Determine the [x, y] coordinate at the center of the cell enclosing the given text.  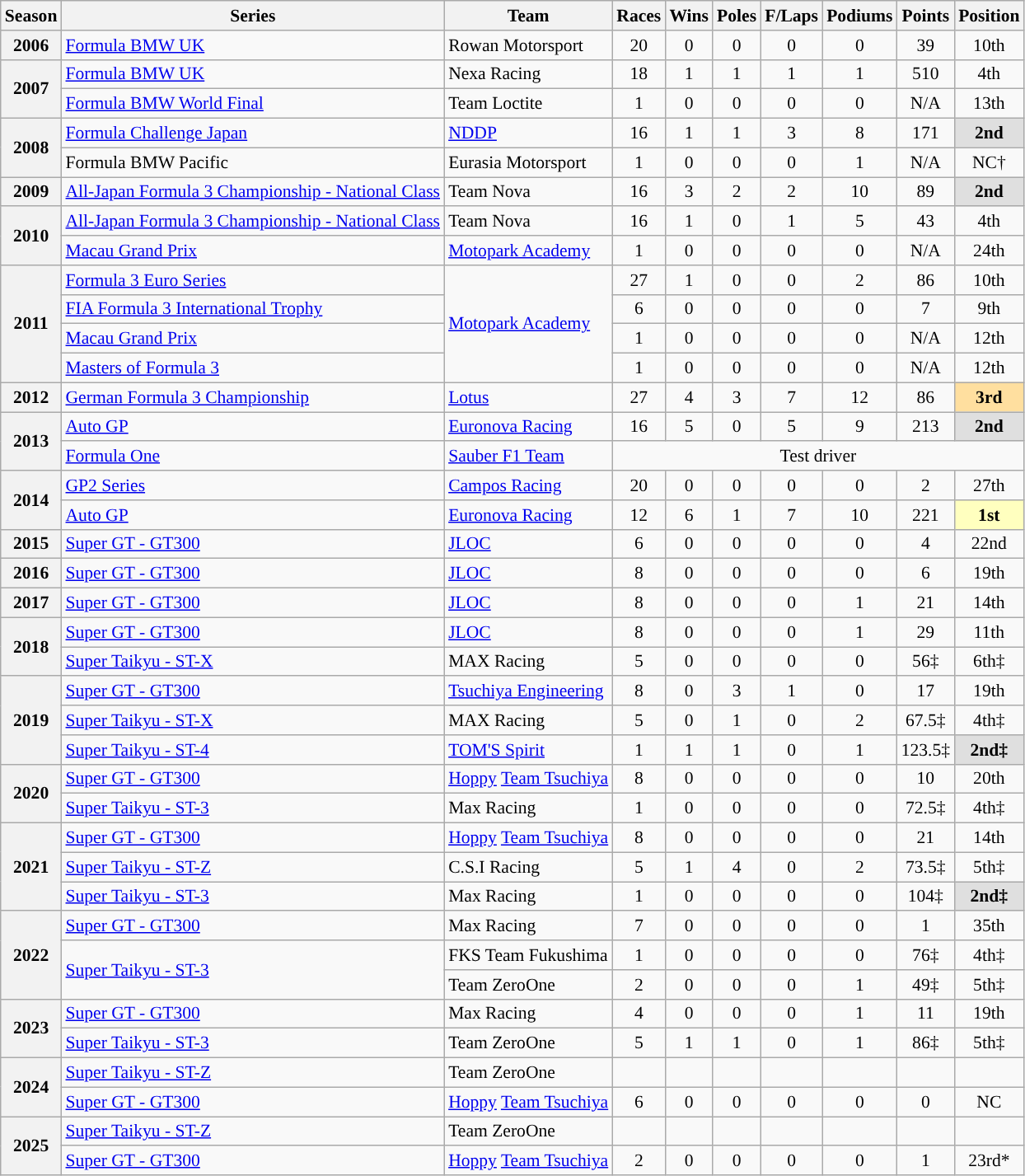
2023 [31, 1028]
104‡ [926, 897]
221 [926, 515]
Season [31, 16]
13th [989, 104]
18 [639, 74]
2021 [31, 867]
39 [926, 45]
Rowan Motorsport [528, 45]
2019 [31, 720]
2012 [31, 397]
3rd [989, 397]
Masters of Formula 3 [252, 368]
2020 [31, 793]
123.5‡ [926, 750]
Position [989, 16]
72.5‡ [926, 808]
Sauber F1 Team [528, 457]
2017 [31, 603]
213 [926, 427]
C.S.I Racing [528, 867]
NDDP [528, 134]
Team Loctite [528, 104]
89 [926, 192]
2018 [31, 646]
Campos Racing [528, 485]
49‡ [926, 985]
TOM'S Spirit [528, 750]
2025 [31, 1146]
Poles [737, 16]
Lotus [528, 397]
56‡ [926, 662]
FKS Team Fukushima [528, 955]
NC† [989, 162]
Podiums [860, 16]
Tsuchiya Engineering [528, 691]
Test driver [817, 457]
11 [926, 1014]
6th‡ [989, 662]
Races [639, 16]
1st [989, 515]
2009 [31, 192]
9 [860, 427]
Formula Challenge Japan [252, 134]
20th [989, 779]
2007 [31, 89]
73.5‡ [926, 867]
29 [926, 632]
43 [926, 222]
11th [989, 632]
Formula 3 Euro Series [252, 280]
171 [926, 134]
2008 [31, 148]
86‡ [926, 1043]
76‡ [926, 955]
2016 [31, 574]
Team [528, 16]
2024 [31, 1088]
2011 [31, 324]
Points [926, 16]
23rd* [989, 1161]
35th [989, 926]
Formula BMW World Final [252, 104]
Wins [689, 16]
24th [989, 251]
27th [989, 485]
2006 [31, 45]
Nexa Racing [528, 74]
9th [989, 309]
FIA Formula 3 International Trophy [252, 309]
German Formula 3 Championship [252, 397]
2013 [31, 442]
2010 [31, 236]
F/Laps [791, 16]
22nd [989, 544]
Series [252, 16]
2022 [31, 956]
2014 [31, 499]
510 [926, 74]
Formula One [252, 457]
Formula BMW Pacific [252, 162]
67.5‡ [926, 720]
Eurasia Motorsport [528, 162]
Super Taikyu - ST-4 [252, 750]
GP2 Series [252, 485]
17 [926, 691]
2015 [31, 544]
NC [989, 1102]
